Capture the cell that displays the provided text and extract its [X, Y] central coordinate. 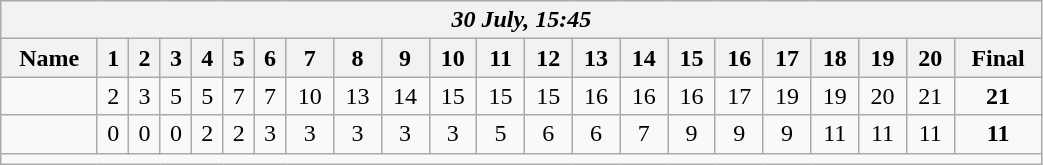
1 [112, 58]
Name [50, 58]
30 July, 15:45 [522, 20]
12 [548, 58]
18 [835, 58]
8 [358, 58]
Final [998, 58]
4 [208, 58]
